For the text-containing cell, return its midpoint in [x, y] coordinate format. 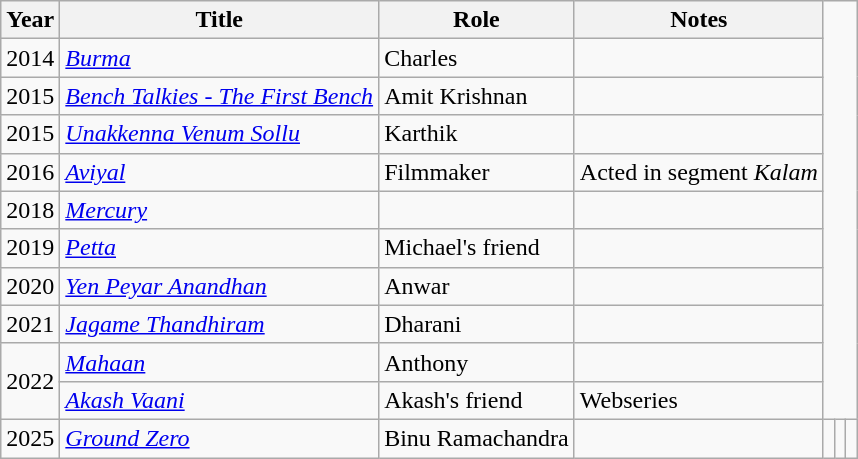
2020 [30, 286]
2022 [30, 381]
Burma [220, 58]
Anwar [477, 286]
Binu Ramachandra [477, 438]
Aviyal [220, 172]
Mahaan [220, 362]
Webseries [698, 400]
2021 [30, 324]
Role [477, 20]
Akash's friend [477, 400]
Ground Zero [220, 438]
Acted in segment Kalam [698, 172]
2018 [30, 210]
Bench Talkies - The First Bench [220, 96]
Notes [698, 20]
2016 [30, 172]
Mercury [220, 210]
Anthony [477, 362]
2025 [30, 438]
Michael's friend [477, 248]
Amit Krishnan [477, 96]
Filmmaker [477, 172]
Year [30, 20]
Dharani [477, 324]
Karthik [477, 134]
2014 [30, 58]
Yen Peyar Anandhan [220, 286]
2019 [30, 248]
Unakkenna Venum Sollu [220, 134]
Jagame Thandhiram [220, 324]
Charles [477, 58]
Akash Vaani [220, 400]
Petta [220, 248]
Title [220, 20]
